Pinpoint the cell where the given text exists, returning its [X, Y] midpoint coordinate. 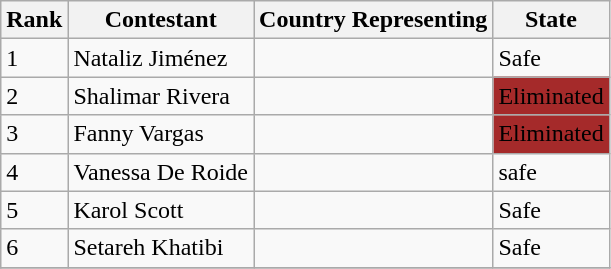
Rank [34, 20]
Shalimar Rivera [161, 96]
Fanny Vargas [161, 134]
safe [551, 172]
5 [34, 210]
6 [34, 248]
4 [34, 172]
3 [34, 134]
Contestant [161, 20]
Nataliz Jiménez [161, 58]
2 [34, 96]
Vanessa De Roide [161, 172]
1 [34, 58]
Karol Scott [161, 210]
Setareh Khatibi [161, 248]
State [551, 20]
Country Representing [374, 20]
